Scan for the cell matching the given text and deliver its (x, y) coordinate at center. 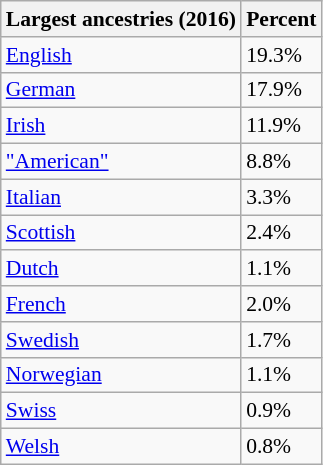
German (121, 90)
Percent (281, 19)
"American" (121, 162)
Dutch (121, 269)
Scottish (121, 233)
19.3% (281, 55)
Norwegian (121, 375)
11.9% (281, 126)
Swiss (121, 411)
French (121, 304)
3.3% (281, 197)
Welsh (121, 447)
1.7% (281, 340)
Irish (121, 126)
17.9% (281, 90)
Swedish (121, 340)
English (121, 55)
Largest ancestries (2016) (121, 19)
0.8% (281, 447)
2.0% (281, 304)
0.9% (281, 411)
Italian (121, 197)
8.8% (281, 162)
2.4% (281, 233)
